For the text-containing cell, return its midpoint in (X, Y) coordinate format. 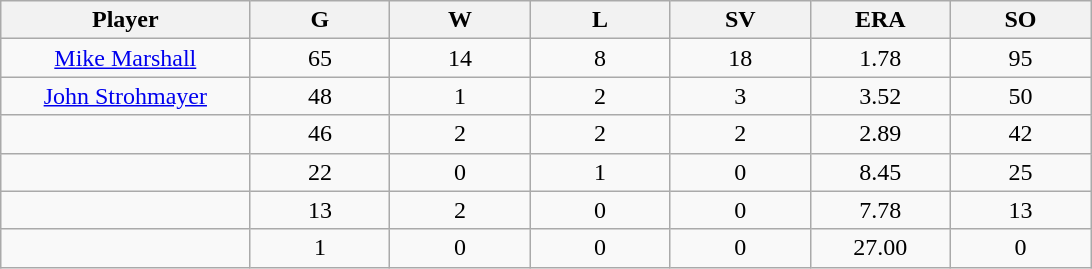
65 (320, 58)
8.45 (880, 172)
1.78 (880, 58)
50 (1020, 96)
L (600, 20)
42 (1020, 134)
SV (740, 20)
Mike Marshall (126, 58)
ERA (880, 20)
3.52 (880, 96)
27.00 (880, 248)
W (460, 20)
25 (1020, 172)
Player (126, 20)
7.78 (880, 210)
John Strohmayer (126, 96)
2.89 (880, 134)
95 (1020, 58)
SO (1020, 20)
46 (320, 134)
14 (460, 58)
8 (600, 58)
G (320, 20)
48 (320, 96)
18 (740, 58)
3 (740, 96)
22 (320, 172)
